Extract the [x, y] coordinate from the center of the cell holding the provided text.  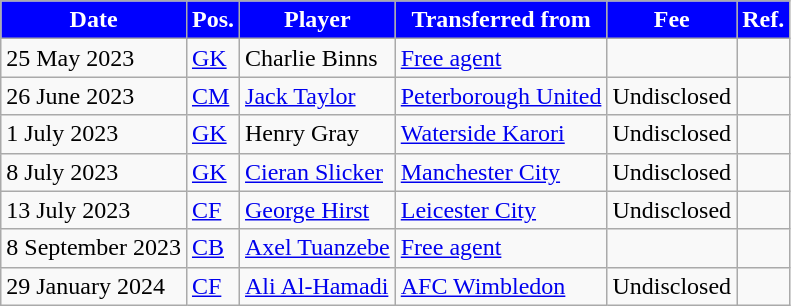
Henry Gray [318, 134]
8 September 2023 [94, 248]
Ref. [764, 20]
1 July 2023 [94, 134]
25 May 2023 [94, 58]
Cieran Slicker [318, 172]
Date [94, 20]
Jack Taylor [318, 96]
Peterborough United [501, 96]
CM [212, 96]
13 July 2023 [94, 210]
26 June 2023 [94, 96]
Fee [672, 20]
Charlie Binns [318, 58]
Ali Al-Hamadi [318, 286]
Axel Tuanzebe [318, 248]
CB [212, 248]
AFC Wimbledon [501, 286]
29 January 2024 [94, 286]
Pos. [212, 20]
Transferred from [501, 20]
George Hirst [318, 210]
Player [318, 20]
Leicester City [501, 210]
Waterside Karori [501, 134]
8 July 2023 [94, 172]
Manchester City [501, 172]
